Extract the (X, Y) coordinate from the center of the cell holding the provided text.  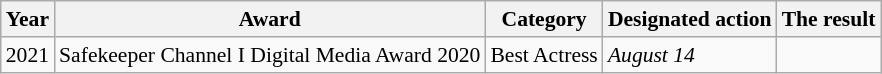
Best Actress (544, 55)
Award (270, 19)
Safekeeper Channel I Digital Media Award 2020 (270, 55)
Year (28, 19)
2021 (28, 55)
Category (544, 19)
The result (829, 19)
Designated action (690, 19)
August 14 (690, 55)
